Find where the given text appears and provide that cell's center as [x, y] coordinate. 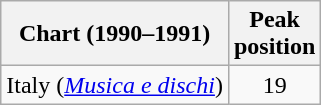
Chart (1990–1991) [115, 34]
19 [274, 85]
Italy (Musica e dischi) [115, 85]
Peakposition [274, 34]
